Pinpoint the cell where the given text exists, returning its [X, Y] midpoint coordinate. 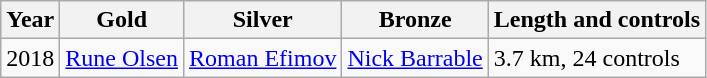
Gold [122, 20]
Rune Olsen [122, 58]
Roman Efimov [263, 58]
2018 [30, 58]
Nick Barrable [415, 58]
Bronze [415, 20]
Year [30, 20]
3.7 km, 24 controls [596, 58]
Silver [263, 20]
Length and controls [596, 20]
